Determine the (X, Y) coordinate at the center of the cell enclosing the given text.  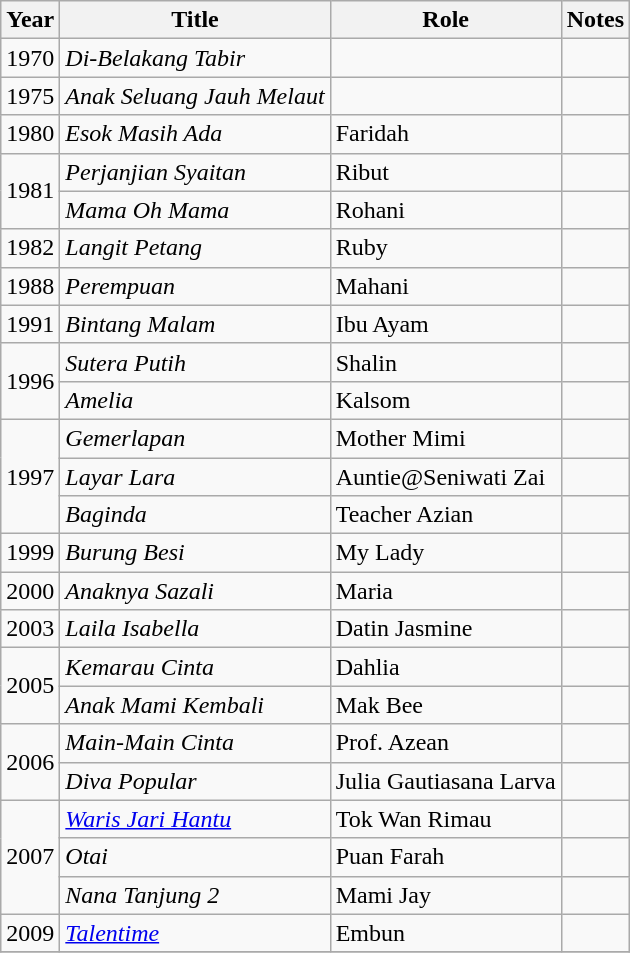
Perjanjian Syaitan (195, 172)
1999 (30, 553)
Baginda (195, 515)
Kemarau Cinta (195, 667)
Amelia (195, 400)
Bintang Malam (195, 324)
Rohani (446, 210)
Waris Jari Hantu (195, 819)
Diva Popular (195, 781)
Mama Oh Mama (195, 210)
Dahlia (446, 667)
1991 (30, 324)
Prof. Azean (446, 743)
1996 (30, 381)
Talentime (195, 933)
Sutera Putih (195, 362)
2009 (30, 933)
1997 (30, 476)
2006 (30, 762)
Gemerlapan (195, 438)
Faridah (446, 134)
Maria (446, 591)
1980 (30, 134)
2005 (30, 686)
Year (30, 20)
Di-Belakang Tabir (195, 58)
Main-Main Cinta (195, 743)
Datin Jasmine (446, 629)
Tok Wan Rimau (446, 819)
Ribut (446, 172)
Notes (595, 20)
2007 (30, 857)
1988 (30, 286)
Puan Farah (446, 857)
2000 (30, 591)
Ibu Ayam (446, 324)
Laila Isabella (195, 629)
Mak Bee (446, 705)
Mahani (446, 286)
1982 (30, 248)
Anak Seluang Jauh Melaut (195, 96)
Teacher Azian (446, 515)
1981 (30, 191)
2003 (30, 629)
1970 (30, 58)
Layar Lara (195, 477)
Title (195, 20)
Auntie@Seniwati Zai (446, 477)
Ruby (446, 248)
Perempuan (195, 286)
Mami Jay (446, 895)
Langit Petang (195, 248)
Anaknya Sazali (195, 591)
Otai (195, 857)
Role (446, 20)
Anak Mami Kembali (195, 705)
Esok Masih Ada (195, 134)
My Lady (446, 553)
Shalin (446, 362)
Embun (446, 933)
Burung Besi (195, 553)
Nana Tanjung 2 (195, 895)
Julia Gautiasana Larva (446, 781)
1975 (30, 96)
Mother Mimi (446, 438)
Kalsom (446, 400)
